Return the (x, y) coordinate for the center point of the cell that contains the specified text.  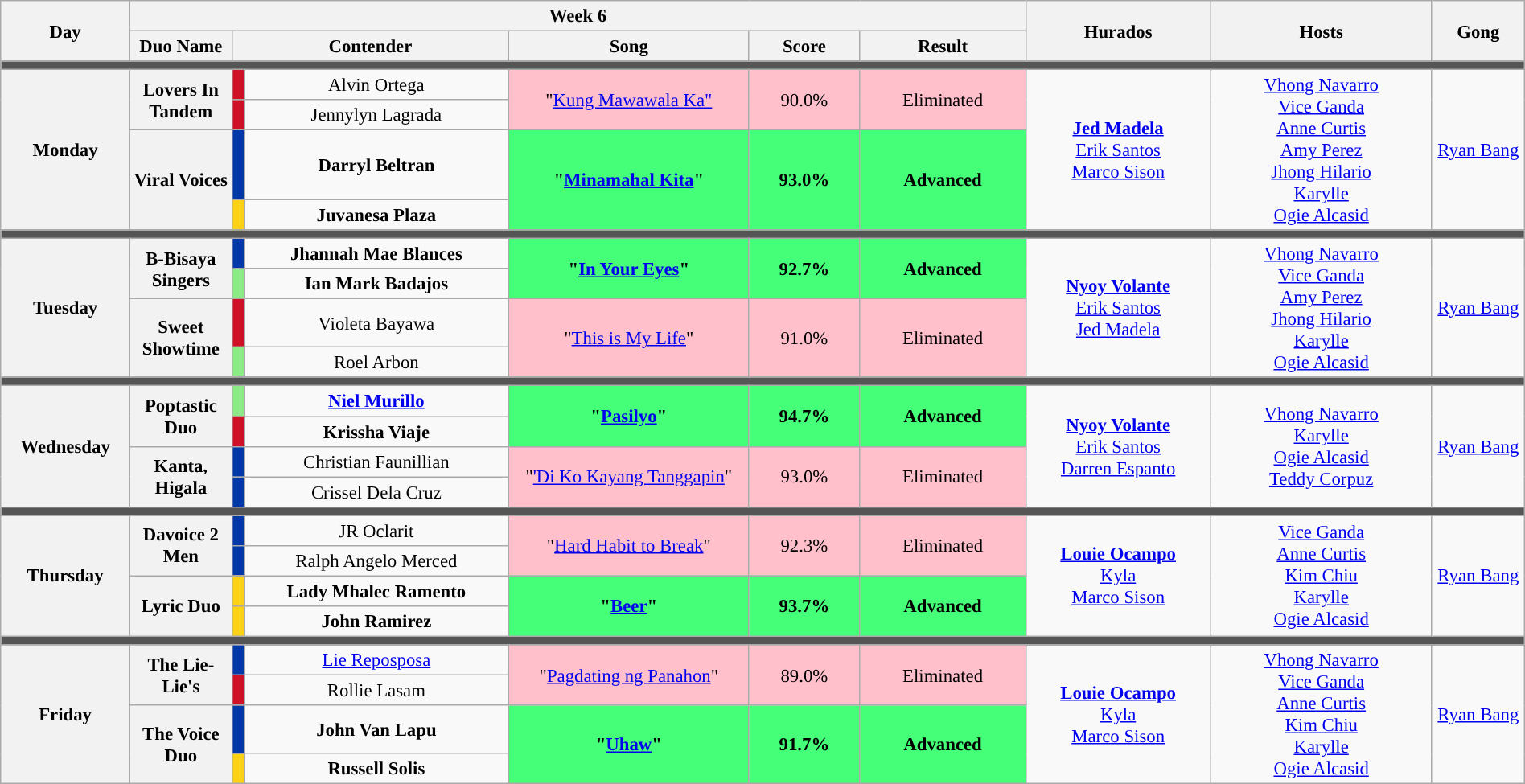
"'Di Ko Kayang Tanggapin" (629, 476)
94.7% (804, 417)
JR Oclarit (376, 531)
Song (629, 47)
Poptastic Duo (180, 417)
John Van Lapu (376, 729)
Vice GandaAnne CurtisKim ChiuKarylleOgie Alcasid (1321, 576)
"Kung Mawawala Ka" (629, 100)
Violeta Bayawa (376, 323)
Hosts (1321, 31)
Friday (66, 714)
Week 6 (578, 16)
"Uhaw" (629, 745)
The Voice Duo (180, 745)
Jed MadelaErik SantosMarco Sison (1118, 150)
Russell Solis (376, 769)
Hurados (1118, 31)
Duo Name (180, 47)
Lyric Duo (180, 606)
B-Bisaya Singers (180, 269)
Christian Faunillian (376, 462)
Jhannah Mae Blances (376, 254)
89.0% (804, 675)
"Pasilyo" (629, 417)
93.7% (804, 606)
90.0% (804, 100)
Wednesday (66, 446)
Juvanesa Plaza (376, 215)
Crissel Dela Cruz (376, 492)
Tuesday (66, 309)
"This is My Life" (629, 338)
Day (66, 31)
Ian Mark Badajos (376, 284)
Alvin Ortega (376, 85)
Krissha Viaje (376, 432)
92.7% (804, 269)
Nyoy VolanteErik SantosJed Madela (1118, 309)
"Pagdating ng Panahon" (629, 675)
John Ramirez (376, 622)
Lovers In Tandem (180, 100)
Niel Murillo (376, 401)
Vhong NavarroKarylleOgie AlcasidTeddy Corpuz (1321, 446)
The Lie-Lie's (180, 675)
Monday (66, 150)
"In Your Eyes" (629, 269)
Viral Voices (180, 180)
"Beer" (629, 606)
"Hard Habit to Break" (629, 545)
Roel Arbon (376, 363)
91.7% (804, 745)
Score (804, 47)
Gong (1478, 31)
"Minamahal Kita" (629, 180)
Ralph Angelo Merced (376, 561)
Jennylyn Lagrada (376, 115)
Lady Mhalec Ramento (376, 591)
Thursday (66, 576)
Vhong NavarroVice GandaAnne CurtisKim ChiuKarylleOgie Alcasid (1321, 714)
Vhong NavarroVice GandaAnne CurtisAmy PerezJhong HilarioKarylleOgie Alcasid (1321, 150)
Vhong NavarroVice GandaAmy PerezJhong HilarioKarylleOgie Alcasid (1321, 309)
Nyoy VolanteErik SantosDarren Espanto (1118, 446)
Lie Reposposa (376, 660)
Darryl Beltran (376, 166)
Rollie Lasam (376, 691)
91.0% (804, 338)
Result (943, 47)
Sweet Showtime (180, 338)
Kanta, Higala (180, 476)
Contender (370, 47)
Davoice 2 Men (180, 545)
92.3% (804, 545)
